Provide the [X, Y] coordinate of the cell's center where the given text is located.  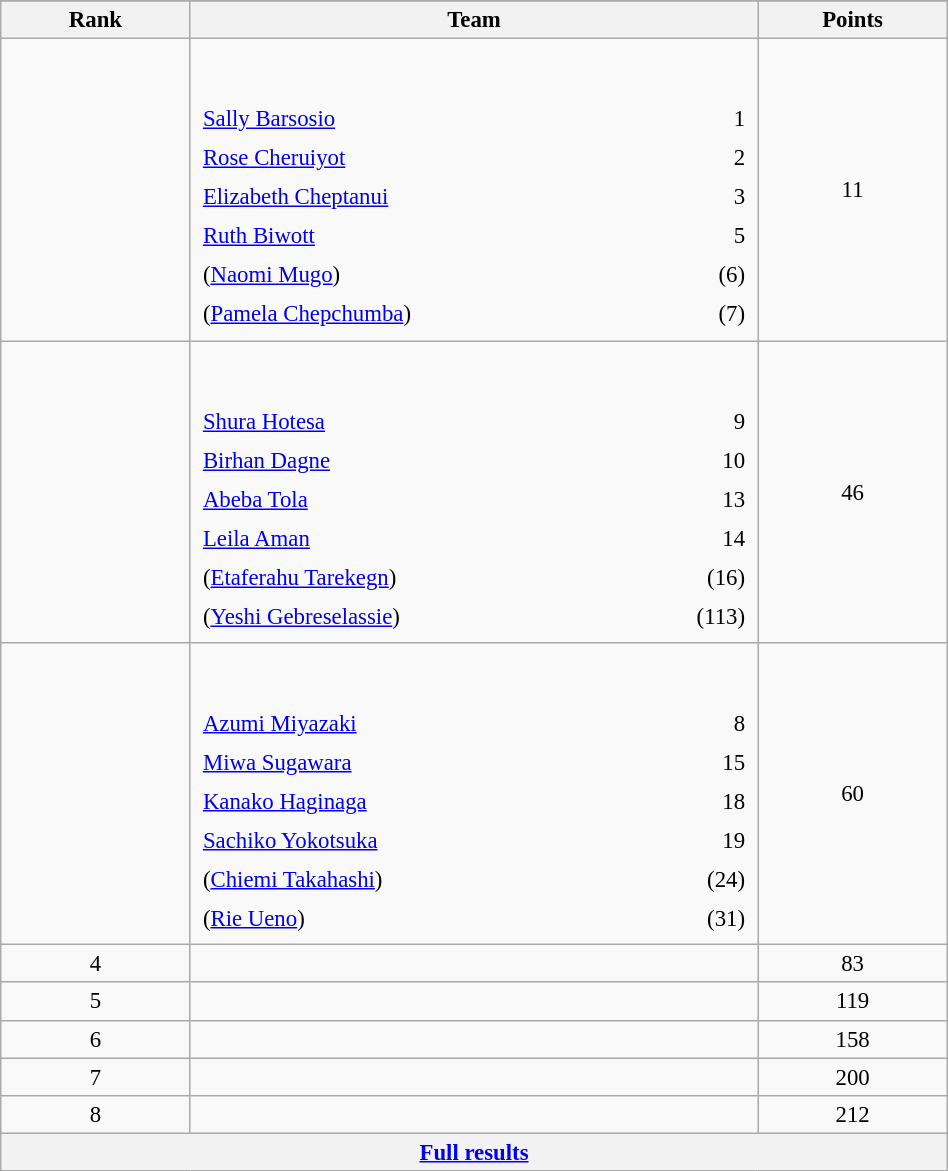
Ruth Biwott [434, 236]
(16) [690, 577]
Birhan Dagne [412, 460]
Miwa Sugawara [418, 762]
10 [690, 460]
(31) [694, 919]
Sally Barsosio [434, 119]
15 [694, 762]
Abeba Tola [412, 499]
13 [690, 499]
Full results [474, 1152]
Team [474, 20]
Azumi Miyazaki 8 Miwa Sugawara 15 Kanako Haginaga 18 Sachiko Yokotsuka 19 (Chiemi Takahashi) (24) (Rie Ueno) (31) [474, 794]
19 [694, 840]
(24) [694, 880]
11 [852, 190]
83 [852, 964]
46 [852, 492]
(Chiemi Takahashi) [418, 880]
Sally Barsosio 1 Rose Cheruiyot 2 Elizabeth Cheptanui 3 Ruth Biwott 5 (Naomi Mugo) (6) (Pamela Chepchumba) (7) [474, 190]
9 [690, 421]
Rank [96, 20]
200 [852, 1077]
(Naomi Mugo) [434, 275]
212 [852, 1114]
7 [96, 1077]
Points [852, 20]
119 [852, 1002]
Shura Hotesa 9 Birhan Dagne 10 Abeba Tola 13 Leila Aman 14 (Etaferahu Tarekegn) (16) (Yeshi Gebreselassie) (113) [474, 492]
(7) [710, 314]
60 [852, 794]
(Etaferahu Tarekegn) [412, 577]
(Rie Ueno) [418, 919]
14 [690, 538]
1 [710, 119]
Kanako Haginaga [418, 801]
18 [694, 801]
(Pamela Chepchumba) [434, 314]
(Yeshi Gebreselassie) [412, 616]
Elizabeth Cheptanui [434, 197]
158 [852, 1039]
Rose Cheruiyot [434, 158]
2 [710, 158]
(113) [690, 616]
3 [710, 197]
Azumi Miyazaki [418, 723]
(6) [710, 275]
4 [96, 964]
6 [96, 1039]
Leila Aman [412, 538]
Sachiko Yokotsuka [418, 840]
Shura Hotesa [412, 421]
